Locate the cell with the specified text and output its [X, Y] center coordinate. 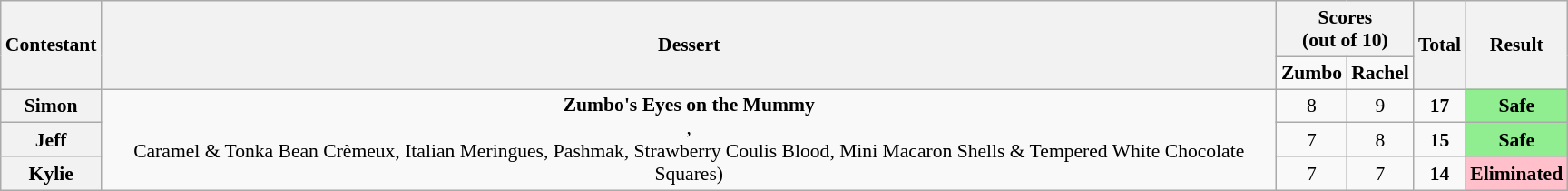
Contestant [51, 45]
Result [1516, 45]
Eliminated [1516, 175]
Zumbo [1312, 73]
Dessert [690, 45]
17 [1439, 106]
Jeff [51, 140]
Simon [51, 106]
Total [1439, 45]
9 [1380, 106]
14 [1439, 175]
15 [1439, 140]
Scores(out of 10) [1345, 29]
Rachel [1380, 73]
Kylie [51, 175]
